Extract the [X, Y] coordinate from the center of the cell holding the provided text.  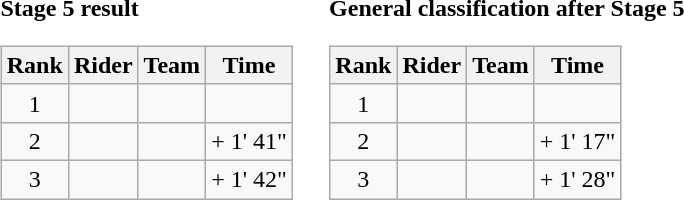
+ 1' 42" [250, 179]
+ 1' 17" [578, 141]
+ 1' 41" [250, 141]
+ 1' 28" [578, 179]
